Determine the [x, y] coordinate at the center of the cell enclosing the given text.  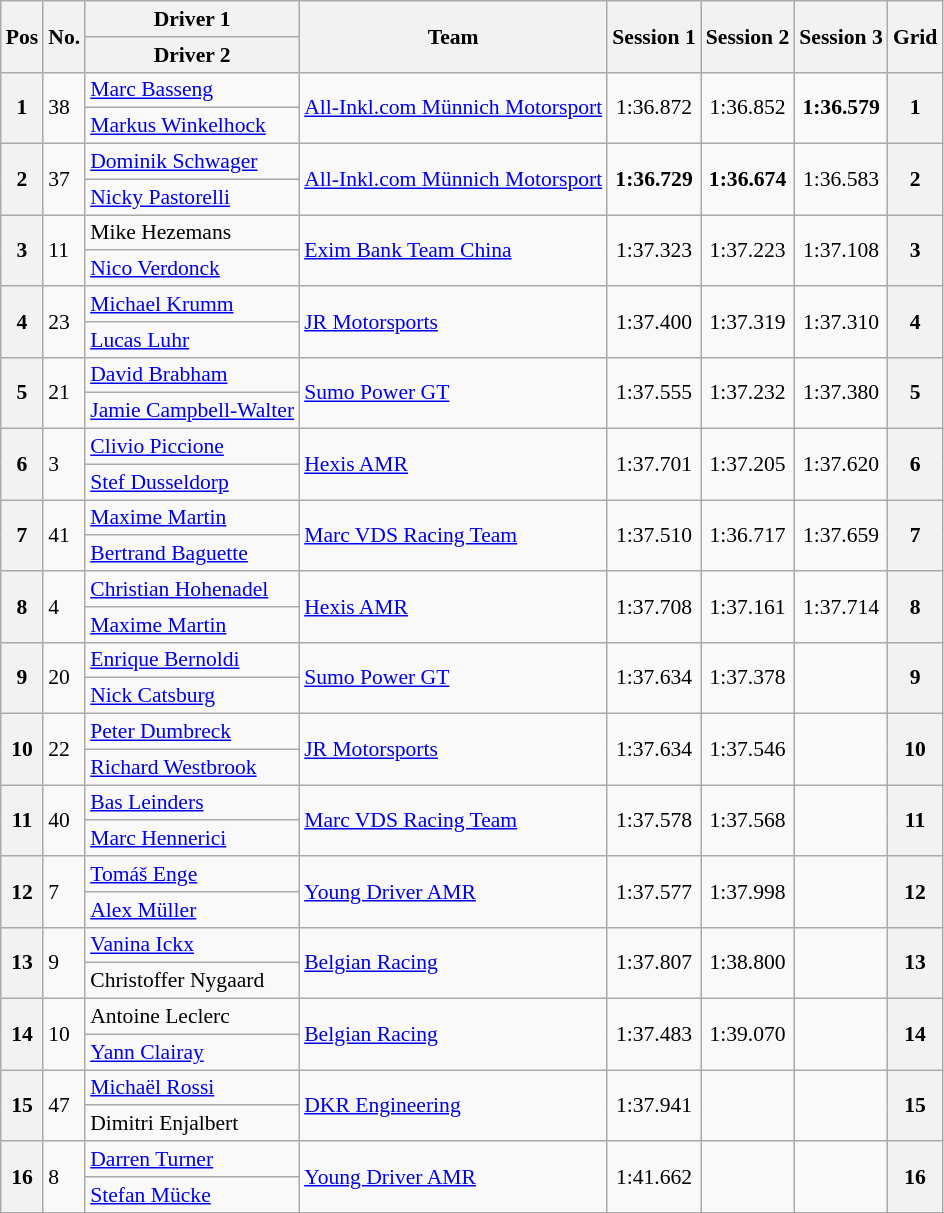
1:37.319 [748, 322]
37 [64, 180]
1:38.800 [748, 962]
Session 2 [748, 36]
Enrique Bernoldi [192, 660]
20 [64, 678]
1:37.714 [841, 606]
Richard Westbrook [192, 767]
23 [64, 322]
Nicky Pastorelli [192, 197]
Bas Leinders [192, 803]
41 [64, 536]
22 [64, 750]
Dominik Schwager [192, 162]
21 [64, 392]
Driver 1 [192, 19]
Vanina Ickx [192, 945]
David Brabham [192, 375]
1:37.378 [748, 678]
1:37.161 [748, 606]
Alex Müller [192, 910]
No. [64, 36]
1:37.483 [654, 1034]
1:36.717 [748, 536]
Darren Turner [192, 1159]
Lucas Luhr [192, 340]
1:37.941 [654, 1106]
Tomáš Enge [192, 874]
38 [64, 108]
Pos [22, 36]
1:37.998 [748, 892]
Session 3 [841, 36]
Bertrand Baguette [192, 554]
Peter Dumbreck [192, 732]
Stefan Mücke [192, 1195]
1:37.578 [654, 820]
Nico Verdonck [192, 269]
1:41.662 [654, 1176]
1:37.310 [841, 322]
Antoine Leclerc [192, 1017]
1:37.577 [654, 892]
47 [64, 1106]
Marc Basseng [192, 90]
1:37.568 [748, 820]
1:37.205 [748, 464]
1:36.872 [654, 108]
Team [453, 36]
Mike Hezemans [192, 233]
Dimitri Enjalbert [192, 1124]
Christian Hohenadel [192, 589]
Michaël Rossi [192, 1088]
40 [64, 820]
1:36.583 [841, 180]
Clivio Piccione [192, 447]
Marc Hennerici [192, 839]
Driver 2 [192, 55]
Yann Clairay [192, 1052]
Nick Catsburg [192, 696]
1:37.510 [654, 536]
1:39.070 [748, 1034]
1:37.108 [841, 250]
Grid [916, 36]
1:37.701 [654, 464]
1:37.546 [748, 750]
1:37.400 [654, 322]
1:37.323 [654, 250]
1:37.232 [748, 392]
Michael Krumm [192, 304]
Stef Dusseldorp [192, 482]
DKR Engineering [453, 1106]
1:37.708 [654, 606]
1:37.555 [654, 392]
Jamie Campbell-Walter [192, 411]
1:36.579 [841, 108]
Christoffer Nygaard [192, 981]
1:36.852 [748, 108]
Exim Bank Team China [453, 250]
1:37.659 [841, 536]
Markus Winkelhock [192, 126]
1:36.674 [748, 180]
1:37.807 [654, 962]
1:37.380 [841, 392]
1:37.223 [748, 250]
Session 1 [654, 36]
1:36.729 [654, 180]
1:37.620 [841, 464]
